For the text-containing cell, return its midpoint in [X, Y] coordinate format. 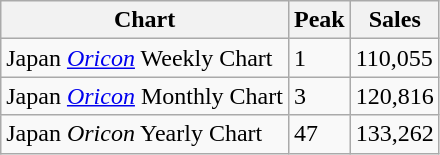
Chart [145, 20]
3 [319, 96]
Sales [394, 20]
47 [319, 134]
Japan Oricon Weekly Chart [145, 58]
110,055 [394, 58]
1 [319, 58]
133,262 [394, 134]
120,816 [394, 96]
Peak [319, 20]
Japan Oricon Monthly Chart [145, 96]
Japan Oricon Yearly Chart [145, 134]
